Extract the [x, y] coordinate from the center of the cell holding the provided text.  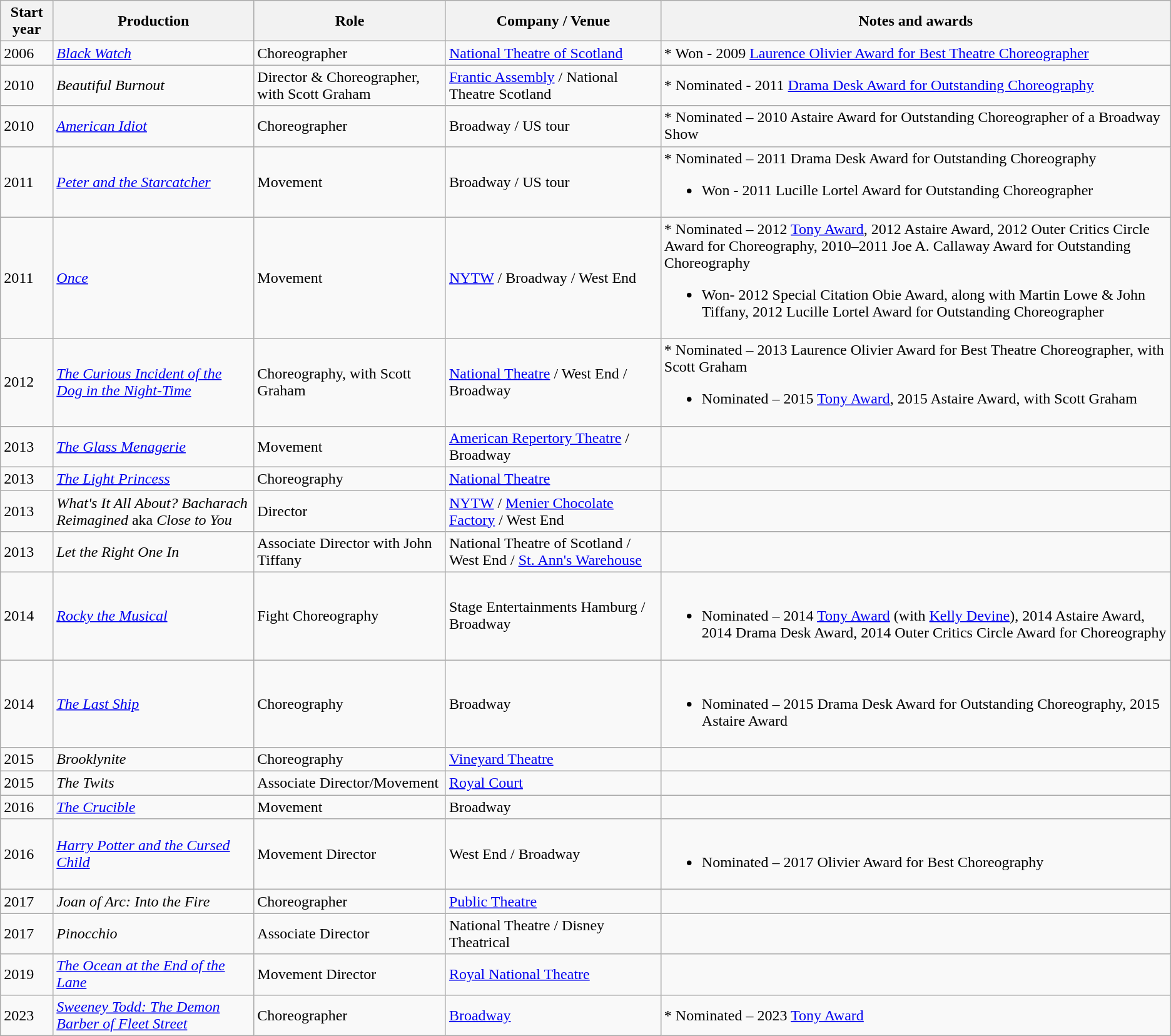
Royal Court [553, 783]
Fight Choreography [350, 616]
National Theatre of Scotland / West End / St. Ann's Warehouse [553, 552]
American Repertory Theatre / Broadway [553, 447]
Black Watch [154, 53]
What's It All About? Bacharach Reimagined aka Close to You [154, 510]
Associate Director/Movement [350, 783]
The Last Ship [154, 703]
* Nominated – 2023 Tony Award [916, 1015]
Frantic Assembly / National Theatre Scotland [553, 85]
Vineyard Theatre [553, 759]
Stage Entertainments Hamburg / Broadway [553, 616]
The Glass Menagerie [154, 447]
Production [154, 21]
Nominated – 2015 Drama Desk Award for Outstanding Choreography, 2015 Astaire Award [916, 703]
Associate Director [350, 933]
Notes and awards [916, 21]
American Idiot [154, 126]
National Theatre / West End / Broadway [553, 382]
Rocky the Musical [154, 616]
Peter and the Starcatcher [154, 181]
The Light Princess [154, 479]
National Theatre of Scotland [553, 53]
The Curious Incident of the Dog in the Night-Time [154, 382]
Once [154, 278]
Joan of Arc: Into the Fire [154, 901]
Nominated – 2017 Olivier Award for Best Choreography [916, 855]
Company / Venue [553, 21]
Brooklynite [154, 759]
Choreography, with Scott Graham [350, 382]
Director [350, 510]
NYTW / Menier Chocolate Factory / West End [553, 510]
The Twits [154, 783]
2023 [27, 1015]
Beautiful Burnout [154, 85]
Start year [27, 21]
West End / Broadway [553, 855]
Role [350, 21]
Director & Choreographer, with Scott Graham [350, 85]
Royal National Theatre [553, 975]
The Ocean at the End of the Lane [154, 975]
* Nominated – 2011 Drama Desk Award for Outstanding ChoreographyWon - 2011 Lucille Lortel Award for Outstanding Choreographer [916, 181]
Let the Right One In [154, 552]
2019 [27, 975]
Nominated – 2014 Tony Award (with Kelly Devine), 2014 Astaire Award, 2014 Drama Desk Award, 2014 Outer Critics Circle Award for Choreography [916, 616]
* Nominated - 2011 Drama Desk Award for Outstanding Choreography [916, 85]
* Nominated – 2010 Astaire Award for Outstanding Choreographer of a Broadway Show [916, 126]
* Won - 2009 Laurence Olivier Award for Best Theatre Choreographer [916, 53]
2012 [27, 382]
The Crucible [154, 807]
Pinocchio [154, 933]
Public Theatre [553, 901]
Associate Director with John Tiffany [350, 552]
Sweeney Todd: The Demon Barber of Fleet Street [154, 1015]
National Theatre / Disney Theatrical [553, 933]
2006 [27, 53]
Harry Potter and the Cursed Child [154, 855]
NYTW / Broadway / West End [553, 278]
National Theatre [553, 479]
